For the text-containing cell, return its midpoint in [X, Y] coordinate format. 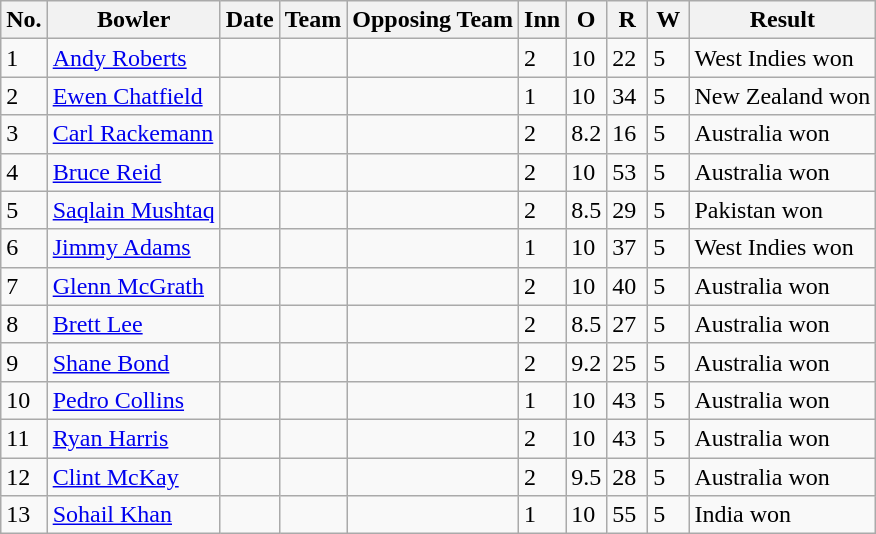
12 [24, 477]
Andy Roberts [134, 58]
40 [628, 286]
Date [250, 20]
13 [24, 515]
Bruce Reid [134, 172]
8.2 [586, 134]
Saqlain Mushtaq [134, 210]
Ewen Chatfield [134, 96]
New Zealand won [782, 96]
37 [628, 248]
Brett Lee [134, 324]
Jimmy Adams [134, 248]
9.5 [586, 477]
Inn [542, 20]
6 [24, 248]
O [586, 20]
25 [628, 362]
Team [313, 20]
11 [24, 438]
No. [24, 20]
India won [782, 515]
27 [628, 324]
Pedro Collins [134, 400]
Clint McKay [134, 477]
34 [628, 96]
7 [24, 286]
22 [628, 58]
Result [782, 20]
8 [24, 324]
R [628, 20]
W [668, 20]
Shane Bond [134, 362]
Glenn McGrath [134, 286]
29 [628, 210]
3 [24, 134]
Carl Rackemann [134, 134]
9.2 [586, 362]
16 [628, 134]
4 [24, 172]
Ryan Harris [134, 438]
28 [628, 477]
55 [628, 515]
Pakistan won [782, 210]
Sohail Khan [134, 515]
53 [628, 172]
9 [24, 362]
Bowler [134, 20]
Opposing Team [433, 20]
